Output the (X, Y) coordinate of the center of the cell containing the given text.  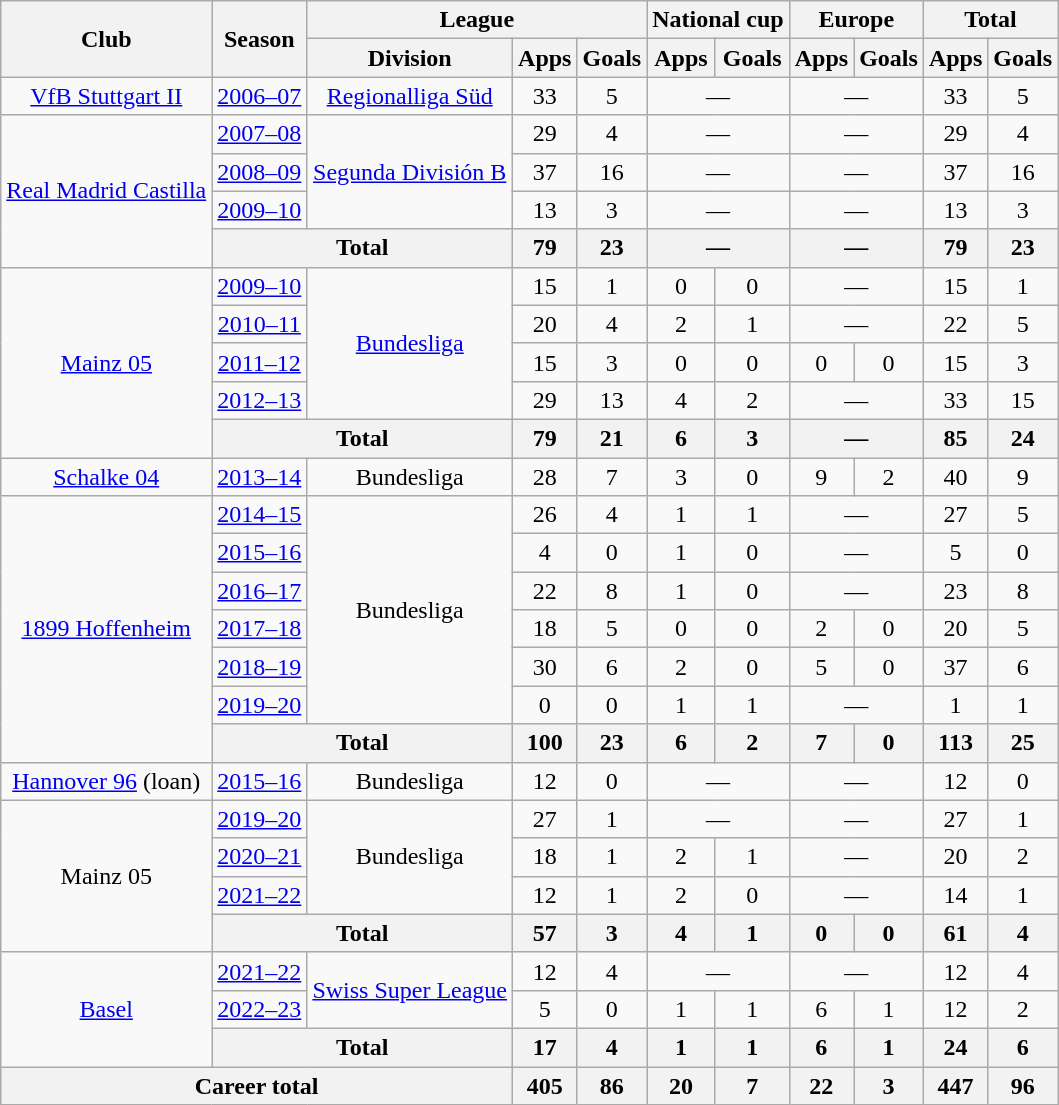
61 (955, 933)
Club (106, 39)
30 (545, 667)
85 (955, 438)
1899 Hoffenheim (106, 629)
2007–08 (260, 134)
Season (260, 39)
Career total (257, 1085)
2013–14 (260, 477)
26 (545, 515)
2006–07 (260, 96)
86 (612, 1085)
40 (955, 477)
Real Madrid Castilla (106, 191)
Regionalliga Süd (410, 96)
2008–09 (260, 172)
2022–23 (260, 1009)
2011–12 (260, 362)
Segunda División B (410, 172)
14 (955, 895)
League (477, 20)
21 (612, 438)
447 (955, 1085)
2017–18 (260, 629)
National cup (718, 20)
57 (545, 933)
17 (545, 1047)
2010–11 (260, 324)
Europe (856, 20)
100 (545, 743)
Schalke 04 (106, 477)
Swiss Super League (410, 990)
25 (1023, 743)
2016–17 (260, 591)
28 (545, 477)
2018–19 (260, 667)
VfB Stuttgart II (106, 96)
Basel (106, 1009)
2020–21 (260, 857)
Hannover 96 (loan) (106, 781)
Division (410, 58)
405 (545, 1085)
96 (1023, 1085)
2014–15 (260, 515)
2012–13 (260, 400)
113 (955, 743)
